Capture the cell that displays the provided text and extract its [x, y] central coordinate. 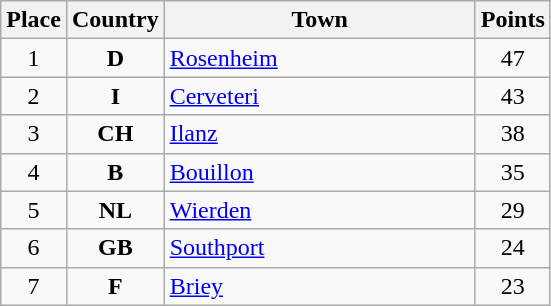
3 [34, 134]
GB [115, 248]
D [115, 58]
Country [115, 20]
47 [512, 58]
Southport [320, 248]
Bouillon [320, 172]
4 [34, 172]
5 [34, 210]
Place [34, 20]
Points [512, 20]
Rosenheim [320, 58]
6 [34, 248]
I [115, 96]
Cerveteri [320, 96]
7 [34, 286]
38 [512, 134]
24 [512, 248]
Ilanz [320, 134]
CH [115, 134]
NL [115, 210]
Briey [320, 286]
B [115, 172]
F [115, 286]
1 [34, 58]
43 [512, 96]
Wierden [320, 210]
35 [512, 172]
Town [320, 20]
23 [512, 286]
2 [34, 96]
29 [512, 210]
